Detect which cell encompasses the target text, then output its (x, y) center coordinate. 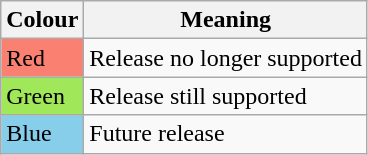
Future release (226, 134)
Release still supported (226, 96)
Red (42, 58)
Meaning (226, 20)
Colour (42, 20)
Blue (42, 134)
Release no longer supported (226, 58)
Green (42, 96)
